Capture the cell that displays the provided text and extract its (X, Y) central coordinate. 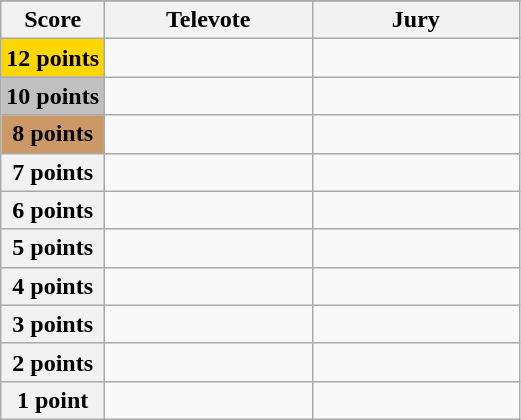
1 point (53, 400)
6 points (53, 210)
5 points (53, 248)
Jury (416, 20)
3 points (53, 324)
10 points (53, 96)
2 points (53, 362)
4 points (53, 286)
8 points (53, 134)
12 points (53, 58)
Televote (209, 20)
Score (53, 20)
7 points (53, 172)
